Return [X, Y] of the center of cell containing provided text 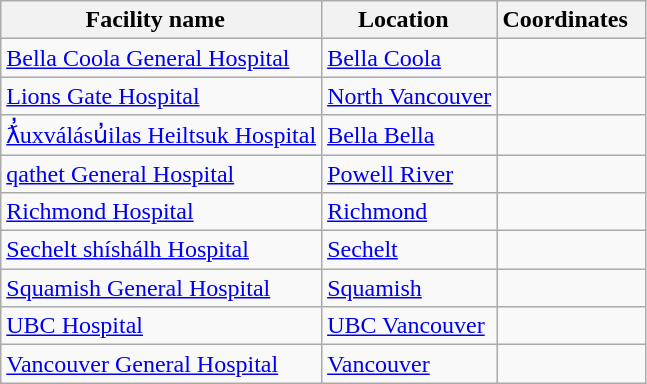
Location [410, 20]
UBC Hospital [162, 326]
Vancouver [410, 364]
Coordinates [571, 20]
Facility name [162, 20]
Squamish [410, 288]
ƛ̓uxválásu̓ilas Heiltsuk Hospital [162, 135]
Lions Gate Hospital [162, 96]
qathet General Hospital [162, 173]
Sechelt [410, 250]
Vancouver General Hospital [162, 364]
Richmond [410, 212]
Powell River [410, 173]
Bella Bella [410, 135]
Squamish General Hospital [162, 288]
Bella Coola [410, 58]
Richmond Hospital [162, 212]
Bella Coola General Hospital [162, 58]
Sechelt shíshálh Hospital [162, 250]
UBC Vancouver [410, 326]
North Vancouver [410, 96]
